Determine the (X, Y) coordinate at the center of the cell enclosing the given text.  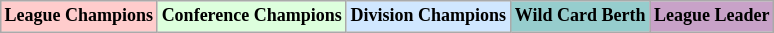
Conference Champions (252, 16)
Division Champions (428, 16)
League Leader (712, 16)
League Champions (78, 16)
Wild Card Berth (580, 16)
